Output the (x, y) coordinate of the center of the cell containing the given text.  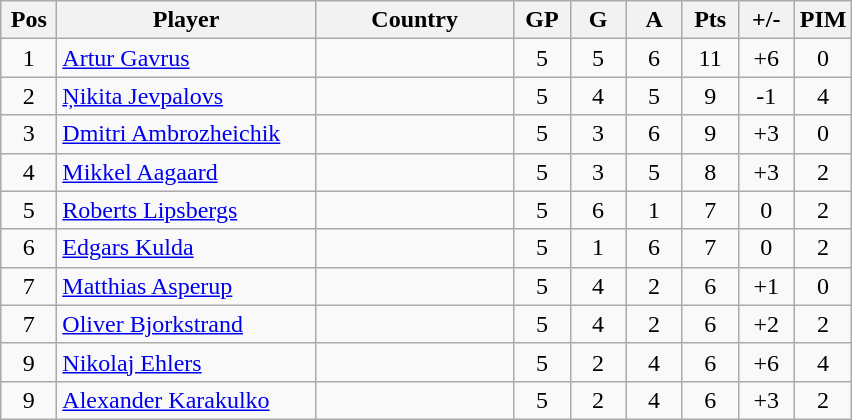
A (654, 20)
Artur Gavrus (186, 58)
Oliver Bjorkstrand (186, 324)
Player (186, 20)
Country (414, 20)
Dmitri Ambrozheichik (186, 134)
+1 (766, 286)
Ņikita Jevpalovs (186, 96)
Mikkel Aagaard (186, 172)
Pos (29, 20)
-1 (766, 96)
G (598, 20)
+2 (766, 324)
Alexander Karakulko (186, 400)
Pts (710, 20)
+/- (766, 20)
11 (710, 58)
PIM (823, 20)
8 (710, 172)
Nikolaj Ehlers (186, 362)
Matthias Asperup (186, 286)
Edgars Kulda (186, 248)
GP (542, 20)
Roberts Lipsbergs (186, 210)
